Determine the [x, y] coordinate at the center of the cell enclosing the given text.  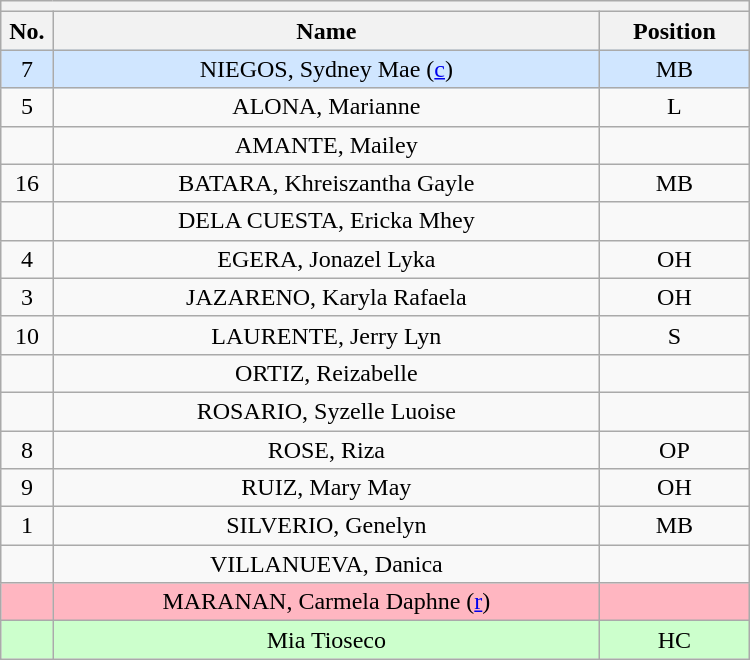
9 [27, 488]
AMANTE, Mailey [326, 145]
ALONA, Marianne [326, 107]
7 [27, 69]
1 [27, 526]
OP [675, 449]
10 [27, 335]
SILVERIO, Genelyn [326, 526]
HC [675, 640]
ORTIZ, Reizabelle [326, 373]
VILLANUEVA, Danica [326, 564]
5 [27, 107]
Position [675, 31]
JAZARENO, Karyla Rafaela [326, 297]
16 [27, 183]
L [675, 107]
BATARA, Khreiszantha Gayle [326, 183]
MARANAN, Carmela Daphne (r) [326, 602]
EGERA, Jonazel Lyka [326, 259]
8 [27, 449]
NIEGOS, Sydney Mae (c) [326, 69]
Mia Tioseco [326, 640]
ROSARIO, Syzelle Luoise [326, 411]
DELA CUESTA, Ericka Mhey [326, 221]
3 [27, 297]
S [675, 335]
Name [326, 31]
No. [27, 31]
ROSE, Riza [326, 449]
RUIZ, Mary May [326, 488]
4 [27, 259]
LAURENTE, Jerry Lyn [326, 335]
